Determine the [X, Y] coordinate at the center of the cell enclosing the given text.  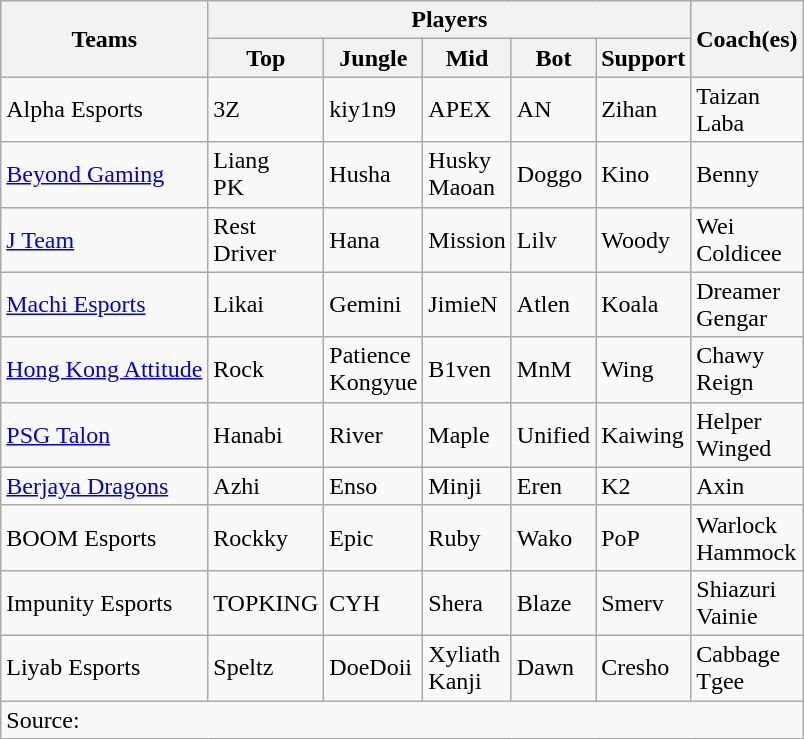
Wing [644, 370]
Hanabi [266, 434]
Cresho [644, 668]
Gemini [374, 304]
Rock [266, 370]
Dawn [553, 668]
Blaze [553, 602]
Jungle [374, 58]
Liyab Esports [104, 668]
Wei Coldicee [747, 240]
Speltz [266, 668]
Atlen [553, 304]
Teams [104, 39]
APEX [467, 110]
BOOM Esports [104, 538]
Coach(es) [747, 39]
Enso [374, 486]
DoeDoii [374, 668]
Doggo [553, 174]
B1ven [467, 370]
Shiazuri Vainie [747, 602]
Wako [553, 538]
Eren [553, 486]
Alpha Esports [104, 110]
TOPKING [266, 602]
Xyliath Kanji [467, 668]
Players [450, 20]
Mid [467, 58]
Likai [266, 304]
Smerv [644, 602]
MnM [553, 370]
PoP [644, 538]
Rockky [266, 538]
CYH [374, 602]
Woody [644, 240]
Hana [374, 240]
Kaiwing [644, 434]
Liang PK [266, 174]
Kino [644, 174]
Impunity Esports [104, 602]
Azhi [266, 486]
Lilv [553, 240]
Warlock Hammock [747, 538]
J Team [104, 240]
3Z [266, 110]
Benny [747, 174]
Machi Esports [104, 304]
Rest Driver [266, 240]
Taizan Laba [747, 110]
Epic [374, 538]
Support [644, 58]
Chawy Reign [747, 370]
Beyond Gaming [104, 174]
Husha [374, 174]
JimieN [467, 304]
Koala [644, 304]
K2 [644, 486]
Helper Winged [747, 434]
Bot [553, 58]
Mission [467, 240]
Maple [467, 434]
Dreamer Gengar [747, 304]
Top [266, 58]
Unified [553, 434]
Axin [747, 486]
Berjaya Dragons [104, 486]
kiy1n9 [374, 110]
River [374, 434]
Shera [467, 602]
Ruby [467, 538]
Minji [467, 486]
Hong Kong Attitude [104, 370]
Zihan [644, 110]
Source: [402, 719]
PSG Talon [104, 434]
Cabbage Tgee [747, 668]
Husky Maoan [467, 174]
Patience Kongyue [374, 370]
AN [553, 110]
